For the text-containing cell, return its midpoint in (x, y) coordinate format. 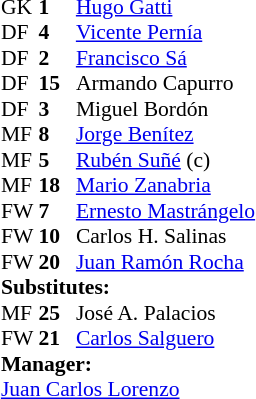
Rubén Suñé (c) (166, 160)
4 (57, 33)
Jorge Benítez (166, 135)
Mario Zanabria (166, 185)
18 (57, 185)
5 (57, 160)
25 (57, 313)
7 (57, 211)
15 (57, 83)
Carlos H. Salinas (166, 237)
José A. Palacios (166, 313)
20 (57, 262)
Carlos Salguero (166, 339)
Miguel Bordón (166, 109)
8 (57, 135)
Francisco Sá (166, 58)
Armando Capurro (166, 83)
Juan Ramón Rocha (166, 262)
2 (57, 58)
10 (57, 237)
21 (57, 339)
Ernesto Mastrángelo (166, 211)
Substitutes: (128, 287)
Manager: (128, 364)
Vicente Pernía (166, 33)
3 (57, 109)
